For the text-containing cell, return its midpoint in (x, y) coordinate format. 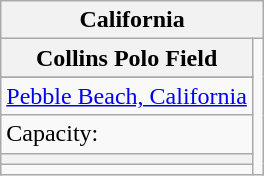
Pebble Beach, California (127, 96)
Collins Polo Field (127, 58)
California (132, 20)
Capacity: (127, 134)
